Return (X, Y) of the center of cell containing provided text 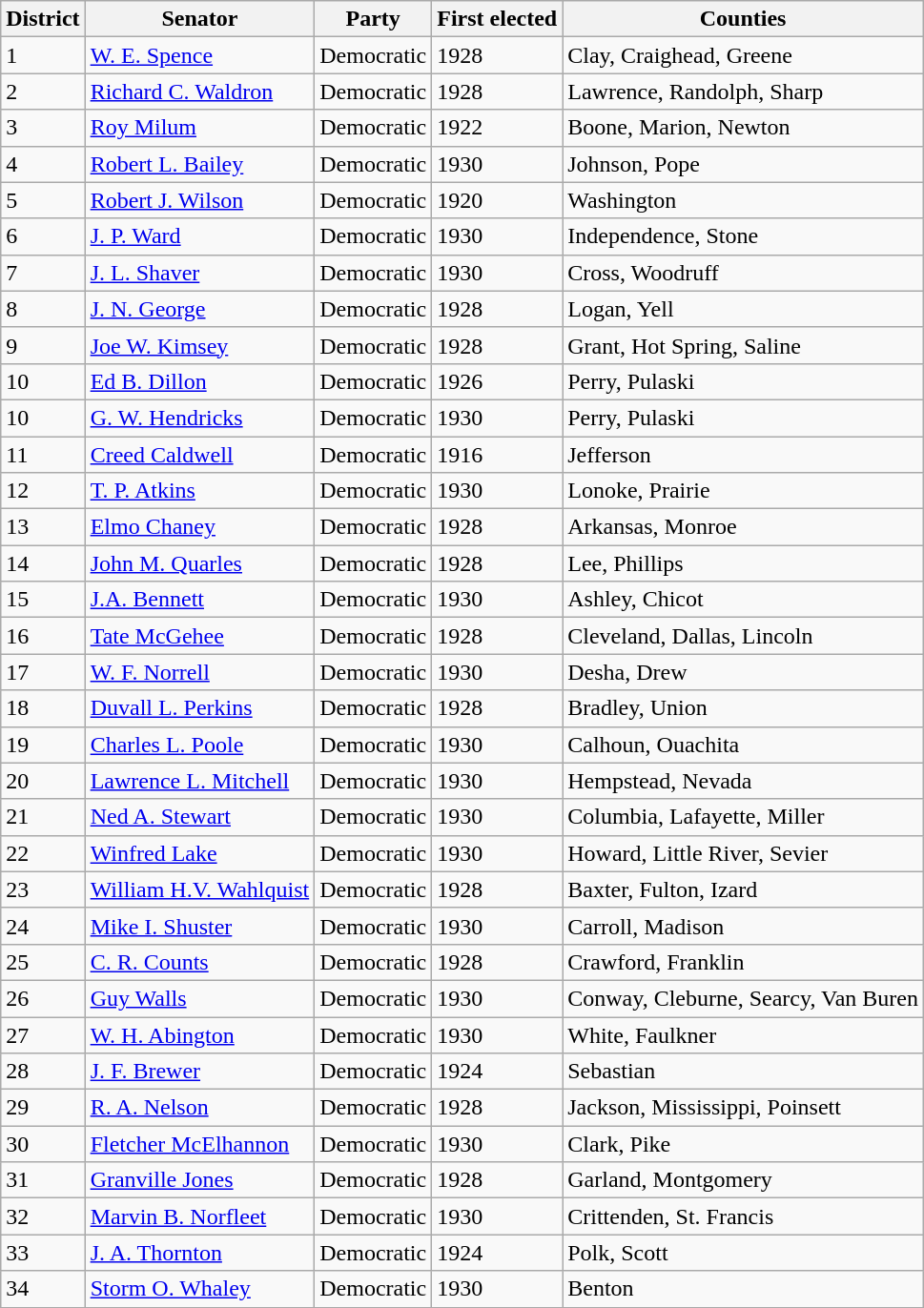
Washington (744, 200)
Robert L. Bailey (200, 164)
Charles L. Poole (200, 745)
Carroll, Madison (744, 926)
9 (43, 345)
6 (43, 236)
4 (43, 164)
Duvall L. Perkins (200, 708)
J. A. Thornton (200, 1253)
Johnson, Pope (744, 164)
Clark, Pike (744, 1144)
Arkansas, Monroe (744, 527)
First elected (498, 19)
White, Faulkner (744, 1034)
Tate McGehee (200, 636)
27 (43, 1034)
1926 (498, 381)
1922 (498, 128)
2 (43, 92)
11 (43, 455)
J. P. Ward (200, 236)
John M. Quarles (200, 563)
Roy Milum (200, 128)
Storm O. Whaley (200, 1289)
Robert J. Wilson (200, 200)
Grant, Hot Spring, Saline (744, 345)
Desha, Drew (744, 672)
18 (43, 708)
Marvin B. Norfleet (200, 1216)
Garland, Montgomery (744, 1180)
17 (43, 672)
R. A. Nelson (200, 1108)
Mike I. Shuster (200, 926)
1920 (498, 200)
5 (43, 200)
3 (43, 128)
16 (43, 636)
Logan, Yell (744, 309)
Clay, Craighead, Greene (744, 55)
W. E. Spence (200, 55)
Lee, Phillips (744, 563)
30 (43, 1144)
14 (43, 563)
J.A. Bennett (200, 600)
Boone, Marion, Newton (744, 128)
Jackson, Mississippi, Poinsett (744, 1108)
22 (43, 853)
26 (43, 998)
Hempstead, Nevada (744, 781)
19 (43, 745)
Ed B. Dillon (200, 381)
Lawrence, Randolph, Sharp (744, 92)
28 (43, 1072)
Ned A. Stewart (200, 817)
29 (43, 1108)
23 (43, 889)
Guy Walls (200, 998)
Winfred Lake (200, 853)
Crittenden, St. Francis (744, 1216)
W. F. Norrell (200, 672)
Lawrence L. Mitchell (200, 781)
32 (43, 1216)
Bradley, Union (744, 708)
20 (43, 781)
Crawford, Franklin (744, 962)
W. H. Abington (200, 1034)
8 (43, 309)
7 (43, 273)
13 (43, 527)
Baxter, Fulton, Izard (744, 889)
15 (43, 600)
Conway, Cleburne, Searcy, Van Buren (744, 998)
21 (43, 817)
Cleveland, Dallas, Lincoln (744, 636)
Columbia, Lafayette, Miller (744, 817)
Cross, Woodruff (744, 273)
Sebastian (744, 1072)
1916 (498, 455)
Benton (744, 1289)
34 (43, 1289)
Party (374, 19)
J. L. Shaver (200, 273)
William H.V. Wahlquist (200, 889)
J. F. Brewer (200, 1072)
1 (43, 55)
33 (43, 1253)
25 (43, 962)
Polk, Scott (744, 1253)
J. N. George (200, 309)
District (43, 19)
Granville Jones (200, 1180)
24 (43, 926)
Howard, Little River, Sevier (744, 853)
Lonoke, Prairie (744, 491)
Joe W. Kimsey (200, 345)
Calhoun, Ouachita (744, 745)
Senator (200, 19)
31 (43, 1180)
G. W. Hendricks (200, 418)
Elmo Chaney (200, 527)
Fletcher McElhannon (200, 1144)
Ashley, Chicot (744, 600)
Richard C. Waldron (200, 92)
T. P. Atkins (200, 491)
Jefferson (744, 455)
C. R. Counts (200, 962)
12 (43, 491)
Independence, Stone (744, 236)
Counties (744, 19)
Creed Caldwell (200, 455)
